Provide the (X, Y) coordinate of the cell's center where the given text is located.  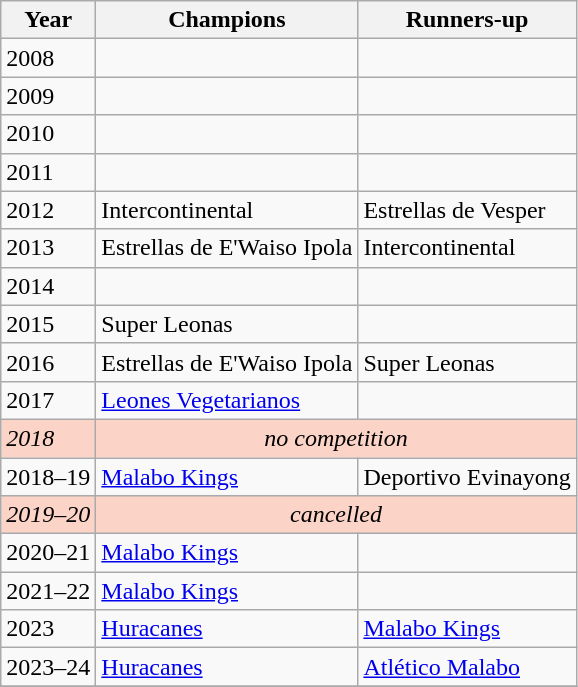
Year (48, 20)
2018 (48, 438)
2008 (48, 58)
Estrellas de Vesper (467, 210)
cancelled (336, 515)
no competition (336, 438)
Leones Vegetarianos (227, 400)
2011 (48, 172)
2021–22 (48, 591)
2017 (48, 400)
2009 (48, 96)
2015 (48, 324)
Runners-up (467, 20)
2018–19 (48, 477)
2010 (48, 134)
2013 (48, 248)
2012 (48, 210)
2023 (48, 629)
Champions (227, 20)
2019–20 (48, 515)
Atlético Malabo (467, 667)
2014 (48, 286)
Deportivo Evinayong (467, 477)
2023–24 (48, 667)
2020–21 (48, 553)
2016 (48, 362)
